Capture the cell that displays the provided text and extract its (x, y) central coordinate. 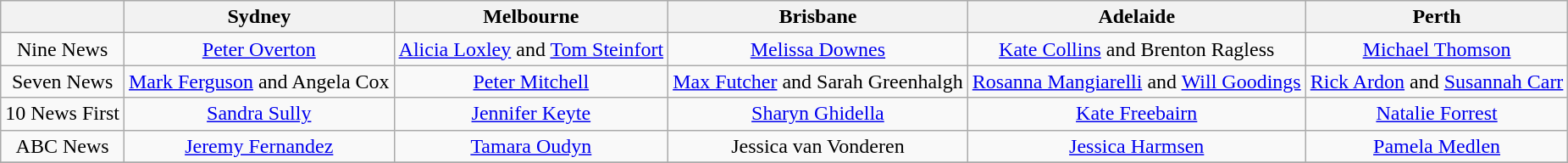
ABC News (63, 146)
Tamara Oudyn (531, 146)
Kate Freebairn (1137, 114)
Alicia Loxley and Tom Steinfort (531, 49)
Rosanna Mangiarelli and Will Goodings (1137, 81)
Pamela Medlen (1437, 146)
Rick Ardon and Susannah Carr (1437, 81)
Sharyn Ghidella (818, 114)
Sandra Sully (259, 114)
Jeremy Fernandez (259, 146)
Michael Thomson (1437, 49)
Mark Ferguson and Angela Cox (259, 81)
Peter Overton (259, 49)
10 News First (63, 114)
Jessica Harmsen (1137, 146)
Melissa Downes (818, 49)
Max Futcher and Sarah Greenhalgh (818, 81)
Peter Mitchell (531, 81)
Kate Collins and Brenton Ragless (1137, 49)
Sydney (259, 17)
Melbourne (531, 17)
Nine News (63, 49)
Perth (1437, 17)
Jennifer Keyte (531, 114)
Natalie Forrest (1437, 114)
Brisbane (818, 17)
Adelaide (1137, 17)
Jessica van Vonderen (818, 146)
Seven News (63, 81)
